Capture the cell that displays the provided text and extract its [X, Y] central coordinate. 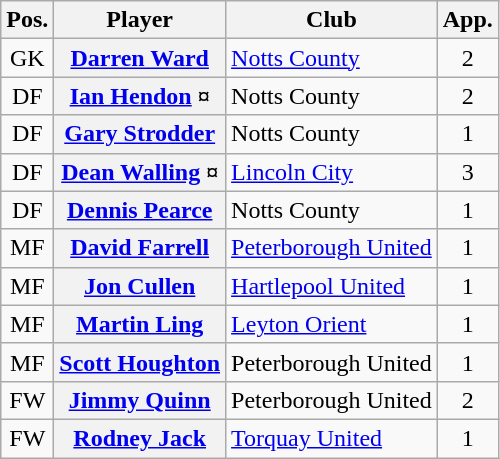
3 [468, 172]
App. [468, 20]
Gary Strodder [140, 134]
Club [332, 20]
Dennis Pearce [140, 210]
Jon Cullen [140, 286]
Torquay United [332, 438]
Lincoln City [332, 172]
Jimmy Quinn [140, 400]
Leyton Orient [332, 324]
Hartlepool United [332, 286]
Ian Hendon ¤ [140, 96]
Pos. [28, 20]
Scott Houghton [140, 362]
Dean Walling ¤ [140, 172]
David Farrell [140, 248]
Player [140, 20]
Darren Ward [140, 58]
Rodney Jack [140, 438]
Martin Ling [140, 324]
GK [28, 58]
